Scan for the cell matching the given text and deliver its [X, Y] coordinate at center. 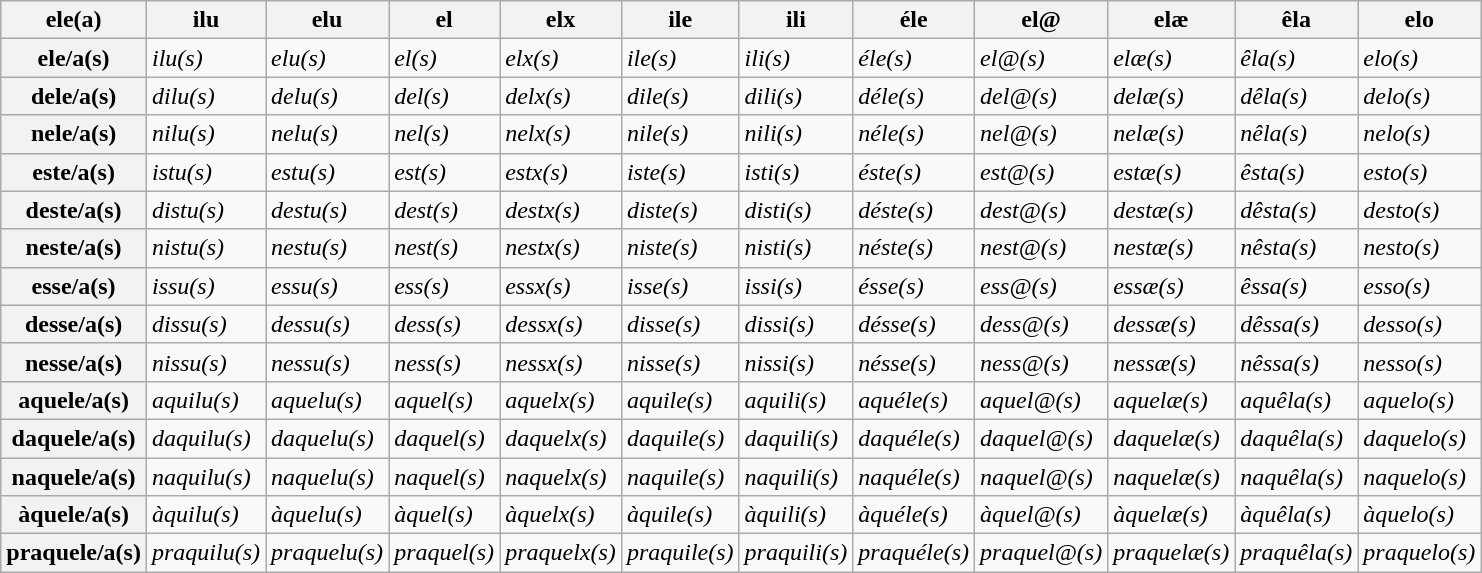
naquelo(s) [1420, 477]
àquilu(s) [206, 515]
nisse(s) [680, 362]
aquelo(s) [1420, 400]
àquele/a(s) [74, 515]
nili(s) [796, 134]
désse(s) [914, 324]
estæ(s) [1172, 172]
praquelæ(s) [1172, 553]
iste(s) [680, 172]
ilu(s) [206, 58]
issu(s) [206, 286]
aquile(s) [680, 400]
dest(s) [444, 210]
el [444, 20]
nêssa(s) [1296, 362]
êssa(s) [1296, 286]
praquéle(s) [914, 553]
naquelu(s) [328, 477]
daquéle(s) [914, 438]
del@(s) [1042, 96]
essx(s) [561, 286]
est@(s) [1042, 172]
elæ(s) [1172, 58]
elo [1420, 20]
naquele/a(s) [74, 477]
daquêla(s) [1296, 438]
nessu(s) [328, 362]
àquili(s) [796, 515]
éle(s) [914, 58]
dissu(s) [206, 324]
praquele/a(s) [74, 553]
aquili(s) [796, 400]
daquili(s) [796, 438]
deste/a(s) [74, 210]
nêla(s) [1296, 134]
aquêla(s) [1296, 400]
este/a(s) [74, 172]
êla [1296, 20]
nest(s) [444, 248]
ili [796, 20]
dessu(s) [328, 324]
dilu(s) [206, 96]
essu(s) [328, 286]
naquelx(s) [561, 477]
aquel@(s) [1042, 400]
nestx(s) [561, 248]
naquel@(s) [1042, 477]
nile(s) [680, 134]
àquelu(s) [328, 515]
naquilu(s) [206, 477]
estu(s) [328, 172]
dêssa(s) [1296, 324]
daquelo(s) [1420, 438]
niste(s) [680, 248]
delx(s) [561, 96]
êla(s) [1296, 58]
nistu(s) [206, 248]
destu(s) [328, 210]
ness@(s) [1042, 362]
àquel@(s) [1042, 515]
déste(s) [914, 210]
daquel@(s) [1042, 438]
elu(s) [328, 58]
nesse/a(s) [74, 362]
nelo(s) [1420, 134]
dessæ(s) [1172, 324]
dess@(s) [1042, 324]
esso(s) [1420, 286]
ess(s) [444, 286]
nissu(s) [206, 362]
dêla(s) [1296, 96]
àquelæ(s) [1172, 515]
aquéle(s) [914, 400]
praquel@(s) [1042, 553]
dest@(s) [1042, 210]
daquelæ(s) [1172, 438]
praquili(s) [796, 553]
nestu(s) [328, 248]
ile(s) [680, 58]
ness(s) [444, 362]
nelx(s) [561, 134]
istu(s) [206, 172]
àquelx(s) [561, 515]
essæ(s) [1172, 286]
aquel(s) [444, 400]
elæ [1172, 20]
disti(s) [796, 210]
estx(s) [561, 172]
praquilu(s) [206, 553]
daquel(s) [444, 438]
el(s) [444, 58]
nesto(s) [1420, 248]
praquel(s) [444, 553]
aquilu(s) [206, 400]
ésse(s) [914, 286]
isti(s) [796, 172]
naquel(s) [444, 477]
dele/a(s) [74, 96]
àquile(s) [680, 515]
naquili(s) [796, 477]
ele/a(s) [74, 58]
éste(s) [914, 172]
ilu [206, 20]
dessx(s) [561, 324]
desso(s) [1420, 324]
ele(a) [74, 20]
diste(s) [680, 210]
naquelæ(s) [1172, 477]
nésse(s) [914, 362]
nelu(s) [328, 134]
nestæ(s) [1172, 248]
praquêla(s) [1296, 553]
praquelu(s) [328, 553]
aquelu(s) [328, 400]
naquile(s) [680, 477]
dile(s) [680, 96]
déle(s) [914, 96]
daquilu(s) [206, 438]
dess(s) [444, 324]
nele/a(s) [74, 134]
esto(s) [1420, 172]
nel(s) [444, 134]
distu(s) [206, 210]
daquelx(s) [561, 438]
delo(s) [1420, 96]
êsta(s) [1296, 172]
est(s) [444, 172]
praquelx(s) [561, 553]
dili(s) [796, 96]
el@(s) [1042, 58]
nest@(s) [1042, 248]
ess@(s) [1042, 286]
néle(s) [914, 134]
desse/a(s) [74, 324]
delu(s) [328, 96]
daquelu(s) [328, 438]
neste/a(s) [74, 248]
elx(s) [561, 58]
destæ(s) [1172, 210]
ile [680, 20]
àquêla(s) [1296, 515]
àquel(s) [444, 515]
éle [914, 20]
elu [328, 20]
nilu(s) [206, 134]
praquelo(s) [1420, 553]
desto(s) [1420, 210]
daquile(s) [680, 438]
nessæ(s) [1172, 362]
aquelx(s) [561, 400]
destx(s) [561, 210]
issi(s) [796, 286]
praquile(s) [680, 553]
nêsta(s) [1296, 248]
aquelæ(s) [1172, 400]
el@ [1042, 20]
nelæ(s) [1172, 134]
esse/a(s) [74, 286]
isse(s) [680, 286]
naquéle(s) [914, 477]
dissi(s) [796, 324]
naquêla(s) [1296, 477]
daquele/a(s) [74, 438]
elx [561, 20]
del(s) [444, 96]
elo(s) [1420, 58]
delæ(s) [1172, 96]
dêsta(s) [1296, 210]
aquele/a(s) [74, 400]
disse(s) [680, 324]
nessx(s) [561, 362]
àquéle(s) [914, 515]
nel@(s) [1042, 134]
nesso(s) [1420, 362]
ili(s) [796, 58]
àquelo(s) [1420, 515]
nisti(s) [796, 248]
nissi(s) [796, 362]
néste(s) [914, 248]
